Identify which cell holds the provided text, then report its [x, y] central coordinate. 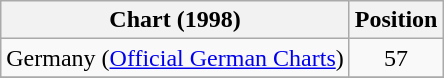
Chart (1998) [175, 20]
Germany (Official German Charts) [175, 58]
57 [396, 58]
Position [396, 20]
